Return (X, Y) of the center of cell containing provided text 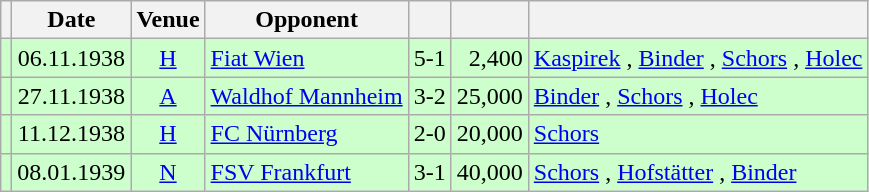
3-1 (430, 172)
FC Nürnberg (306, 134)
Date (72, 20)
Opponent (306, 20)
Venue (168, 20)
Schors (698, 134)
Kaspirek , Binder , Schors , Holec (698, 58)
5-1 (430, 58)
A (168, 96)
Waldhof Mannheim (306, 96)
2-0 (430, 134)
27.11.1938 (72, 96)
11.12.1938 (72, 134)
20,000 (490, 134)
Binder , Schors , Holec (698, 96)
06.11.1938 (72, 58)
N (168, 172)
25,000 (490, 96)
2,400 (490, 58)
Fiat Wien (306, 58)
08.01.1939 (72, 172)
3-2 (430, 96)
FSV Frankfurt (306, 172)
Schors , Hofstätter , Binder (698, 172)
40,000 (490, 172)
